Return the [x, y] coordinate for the center point of the cell that contains the specified text.  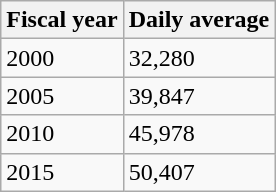
32,280 [199, 58]
2010 [62, 134]
2000 [62, 58]
Fiscal year [62, 20]
2015 [62, 172]
2005 [62, 96]
39,847 [199, 96]
45,978 [199, 134]
Daily average [199, 20]
50,407 [199, 172]
